Scan for the cell matching the given text and deliver its [x, y] coordinate at center. 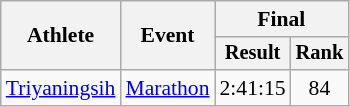
Athlete [61, 36]
Triyaningsih [61, 88]
Final [281, 19]
Marathon [167, 88]
Event [167, 36]
Rank [320, 54]
84 [320, 88]
2:41:15 [252, 88]
Result [252, 54]
